Pinpoint the cell where the given text exists, returning its (x, y) midpoint coordinate. 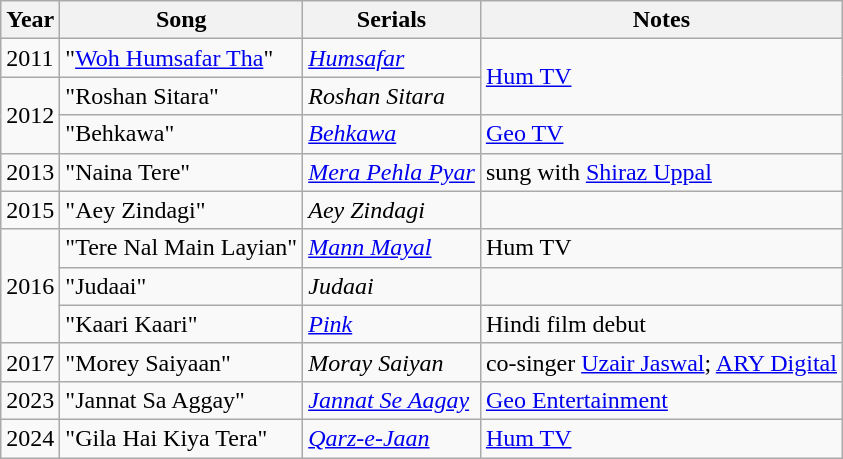
2011 (30, 58)
Qarz-e-Jaan (392, 438)
sung with Shiraz Uppal (661, 172)
"Judaai" (182, 286)
co-singer Uzair Jaswal; ARY Digital (661, 362)
Mann Mayal (392, 248)
2016 (30, 286)
"Naina Tere" (182, 172)
Geo Entertainment (661, 400)
Serials (392, 20)
Mera Pehla Pyar (392, 172)
2015 (30, 210)
2023 (30, 400)
Humsafar (392, 58)
Judaai (392, 286)
Roshan Sitara (392, 96)
Geo TV (661, 134)
"Roshan Sitara" (182, 96)
2024 (30, 438)
"Morey Saiyaan" (182, 362)
"Kaari Kaari" (182, 324)
"Jannat Sa Aggay" (182, 400)
"Woh Humsafar Tha" (182, 58)
Behkawa (392, 134)
2017 (30, 362)
Pink (392, 324)
Notes (661, 20)
"Gila Hai Kiya Tera" (182, 438)
Year (30, 20)
2013 (30, 172)
"Aey Zindagi" (182, 210)
2012 (30, 115)
Jannat Se Aagay (392, 400)
Hindi film debut (661, 324)
Moray Saiyan (392, 362)
Aey Zindagi (392, 210)
"Tere Nal Main Layian" (182, 248)
Song (182, 20)
"Behkawa" (182, 134)
